Identify which cell holds the provided text, then report its [X, Y] central coordinate. 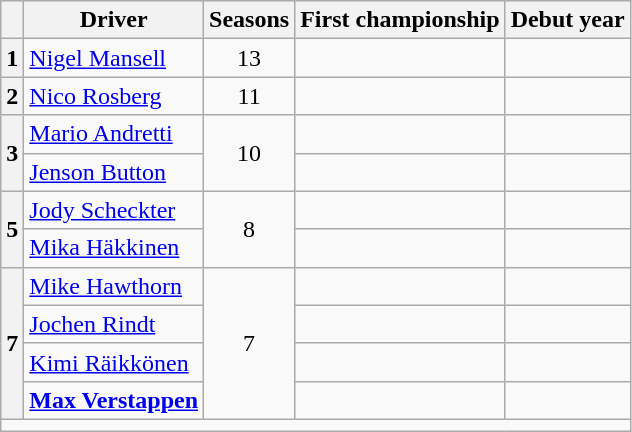
Mika Häkkinen [114, 248]
10 [250, 153]
8 [250, 229]
3 [12, 153]
Driver [114, 20]
Nigel Mansell [114, 58]
Kimi Räikkönen [114, 362]
First championship [400, 20]
13 [250, 58]
Mike Hawthorn [114, 286]
Max Verstappen [114, 400]
1 [12, 58]
5 [12, 229]
2 [12, 96]
Debut year [568, 20]
Jochen Rindt [114, 324]
11 [250, 96]
Seasons [250, 20]
Jenson Button [114, 172]
Mario Andretti [114, 134]
Jody Scheckter [114, 210]
Nico Rosberg [114, 96]
